Scan for the cell matching the given text and deliver its [x, y] coordinate at center. 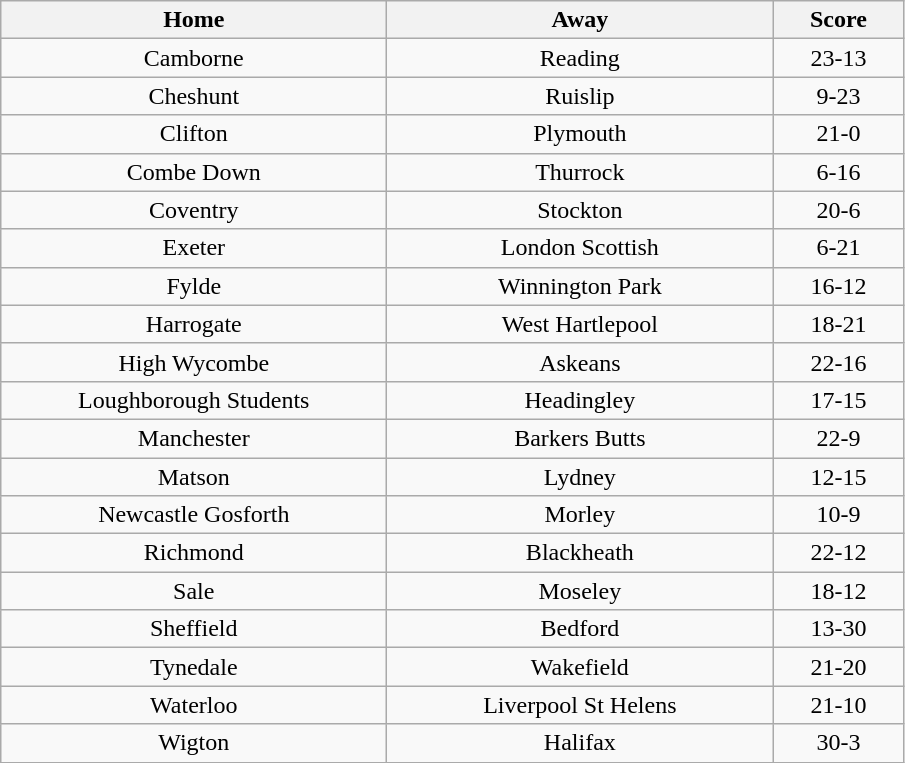
Moseley [580, 591]
Winnington Park [580, 286]
18-21 [838, 324]
Coventry [194, 210]
23-13 [838, 58]
Wakefield [580, 667]
21-0 [838, 134]
Morley [580, 515]
Ruislip [580, 96]
6-21 [838, 248]
Askeans [580, 362]
Headingley [580, 400]
Exeter [194, 248]
Sale [194, 591]
10-9 [838, 515]
Clifton [194, 134]
6-16 [838, 172]
22-12 [838, 553]
Stockton [580, 210]
Sheffield [194, 629]
22-16 [838, 362]
Wigton [194, 743]
18-12 [838, 591]
21-10 [838, 705]
12-15 [838, 477]
Camborne [194, 58]
30-3 [838, 743]
Loughborough Students [194, 400]
Manchester [194, 438]
13-30 [838, 629]
Richmond [194, 553]
Matson [194, 477]
Away [580, 20]
22-9 [838, 438]
16-12 [838, 286]
21-20 [838, 667]
Fylde [194, 286]
Waterloo [194, 705]
Blackheath [580, 553]
Home [194, 20]
Plymouth [580, 134]
Harrogate [194, 324]
Score [838, 20]
Newcastle Gosforth [194, 515]
Liverpool St Helens [580, 705]
Combe Down [194, 172]
Cheshunt [194, 96]
Bedford [580, 629]
Tynedale [194, 667]
Lydney [580, 477]
Thurrock [580, 172]
High Wycombe [194, 362]
20-6 [838, 210]
9-23 [838, 96]
17-15 [838, 400]
Reading [580, 58]
London Scottish [580, 248]
West Hartlepool [580, 324]
Barkers Butts [580, 438]
Halifax [580, 743]
